Extract the (x, y) coordinate from the center of the cell holding the provided text.  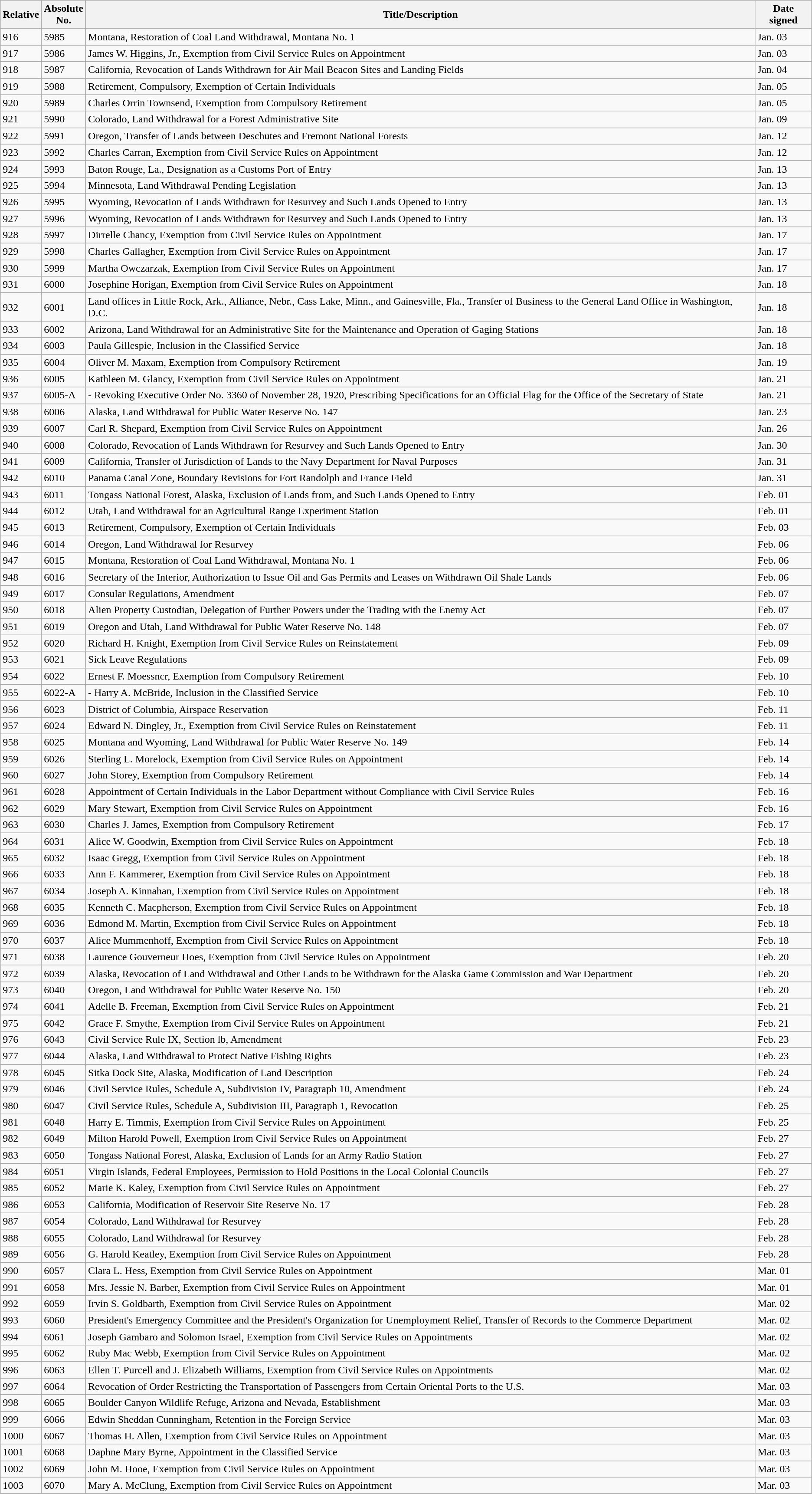
962 (21, 808)
6015 (64, 561)
Edmond M. Martin, Exemption from Civil Service Rules on Appointment (421, 924)
5991 (64, 136)
946 (21, 544)
985 (21, 1188)
6037 (64, 940)
6012 (64, 511)
970 (21, 940)
5992 (64, 152)
Milton Harold Powell, Exemption from Civil Service Rules on Appointment (421, 1139)
Marie K. Kaley, Exemption from Civil Service Rules on Appointment (421, 1188)
986 (21, 1205)
Sterling L. Morelock, Exemption from Civil Service Rules on Appointment (421, 759)
Charles Gallagher, Exemption from Civil Service Rules on Appointment (421, 252)
981 (21, 1122)
Alaska, Land Withdrawal for Public Water Reserve No. 147 (421, 412)
Mary Stewart, Exemption from Civil Service Rules on Appointment (421, 808)
John M. Hooe, Exemption from Civil Service Rules on Appointment (421, 1469)
Montana and Wyoming, Land Withdrawal for Public Water Reserve No. 149 (421, 742)
Colorado, Land Withdrawal for a Forest Administrative Site (421, 119)
Daphne Mary Byrne, Appointment in the Classified Service (421, 1452)
929 (21, 252)
6043 (64, 1040)
984 (21, 1172)
977 (21, 1056)
6004 (64, 362)
917 (21, 53)
6019 (64, 627)
Oliver M. Maxam, Exemption from Compulsory Retirement (421, 362)
919 (21, 86)
6027 (64, 775)
Jan. 19 (783, 362)
957 (21, 726)
6025 (64, 742)
939 (21, 428)
995 (21, 1353)
Secretary of the Interior, Authorization to Issue Oil and Gas Permits and Leases on Withdrawn Oil Shale Lands (421, 577)
Feb. 17 (783, 825)
992 (21, 1304)
6034 (64, 891)
Feb. 03 (783, 528)
965 (21, 858)
Minnesota, Land Withdrawal Pending Legislation (421, 185)
6050 (64, 1155)
Edwin Sheddan Cunningham, Retention in the Foreign Service (421, 1419)
John Storey, Exemption from Compulsory Retirement (421, 775)
6007 (64, 428)
976 (21, 1040)
953 (21, 660)
President's Emergency Committee and the President's Organization for Unemployment Relief, Transfer of Records to the Commerce Department (421, 1320)
6009 (64, 461)
Alaska, Revocation of Land Withdrawal and Other Lands to be Withdrawn for the Alaska Game Commission and War Department (421, 973)
6011 (64, 494)
6003 (64, 346)
6058 (64, 1287)
928 (21, 235)
973 (21, 990)
974 (21, 1006)
6024 (64, 726)
6023 (64, 709)
Alice Mummenhoff, Exemption from Civil Service Rules on Appointment (421, 940)
980 (21, 1106)
924 (21, 169)
District of Columbia, Airspace Reservation (421, 709)
6048 (64, 1122)
California, Revocation of Lands Withdrawn for Air Mail Beacon Sites and Landing Fields (421, 70)
6068 (64, 1452)
6036 (64, 924)
Oregon, Transfer of Lands between Deschutes and Fremont National Forests (421, 136)
Alice W. Goodwin, Exemption from Civil Service Rules on Appointment (421, 841)
994 (21, 1337)
Civil Service Rules, Schedule A, Subdivision III, Paragraph 1, Revocation (421, 1106)
Alien Property Custodian, Delegation of Further Powers under the Trading with the Enemy Act (421, 610)
Carl R. Shepard, Exemption from Civil Service Rules on Appointment (421, 428)
California, Modification of Reservoir Site Reserve No. 17 (421, 1205)
Irvin S. Goldbarth, Exemption from Civil Service Rules on Appointment (421, 1304)
918 (21, 70)
Mary A. McClung, Exemption from Civil Service Rules on Appointment (421, 1485)
Oregon, Land Withdrawal for Resurvey (421, 544)
Civil Service Rule IX, Section lb, Amendment (421, 1040)
967 (21, 891)
936 (21, 379)
Ernest F. Moessncr, Exemption from Compulsory Retirement (421, 676)
922 (21, 136)
Richard H. Knight, Exemption from Civil Service Rules on Reinstatement (421, 643)
932 (21, 307)
Grace F. Smythe, Exemption from Civil Service Rules on Appointment (421, 1023)
6005-A (64, 395)
Martha Owczarzak, Exemption from Civil Service Rules on Appointment (421, 268)
Oregon and Utah, Land Withdrawal for Public Water Reserve No. 148 (421, 627)
6017 (64, 594)
Tongass National Forest, Alaska, Exclusion of Lands from, and Such Lands Opened to Entry (421, 494)
6030 (64, 825)
952 (21, 643)
1002 (21, 1469)
961 (21, 792)
Thomas H. Allen, Exemption from Civil Service Rules on Appointment (421, 1436)
Dirrelle Chancy, Exemption from Civil Service Rules on Appointment (421, 235)
Joseph Gambaro and Solomon Israel, Exemption from Civil Service Rules on Appointments (421, 1337)
6014 (64, 544)
Paula Gillespie, Inclusion in the Classified Service (421, 346)
Harry E. Timmis, Exemption from Civil Service Rules on Appointment (421, 1122)
Sick Leave Regulations (421, 660)
5996 (64, 218)
Jan. 23 (783, 412)
1000 (21, 1436)
6047 (64, 1106)
950 (21, 610)
987 (21, 1221)
6020 (64, 643)
6070 (64, 1485)
Charles Carran, Exemption from Civil Service Rules on Appointment (421, 152)
971 (21, 957)
927 (21, 218)
988 (21, 1238)
Jan. 30 (783, 445)
5985 (64, 37)
6046 (64, 1089)
Appointment of Certain Individuals in the Labor Department without Compliance with Civil Service Rules (421, 792)
Jan. 26 (783, 428)
6067 (64, 1436)
Sitka Dock Site, Alaska, Modification of Land Description (421, 1073)
6051 (64, 1172)
Josephine Horigan, Exemption from Civil Service Rules on Appointment (421, 285)
6005 (64, 379)
943 (21, 494)
Jan. 09 (783, 119)
6054 (64, 1221)
Edward N. Dingley, Jr., Exemption from Civil Service Rules on Reinstatement (421, 726)
6039 (64, 973)
Civil Service Rules, Schedule A, Subdivision IV, Paragraph 10, Amendment (421, 1089)
Tongass National Forest, Alaska, Exclusion of Lands for an Army Radio Station (421, 1155)
6038 (64, 957)
935 (21, 362)
Charles J. James, Exemption from Compulsory Retirement (421, 825)
982 (21, 1139)
954 (21, 676)
968 (21, 907)
6044 (64, 1056)
6006 (64, 412)
Charles Orrin Townsend, Exemption from Compulsory Retirement (421, 103)
Clara L. Hess, Exemption from Civil Service Rules on Appointment (421, 1271)
6056 (64, 1254)
6052 (64, 1188)
6021 (64, 660)
Alaska, Land Withdrawal to Protect Native Fishing Rights (421, 1056)
937 (21, 395)
5989 (64, 103)
Kathleen M. Glancy, Exemption from Civil Service Rules on Appointment (421, 379)
940 (21, 445)
6057 (64, 1271)
983 (21, 1155)
6000 (64, 285)
6045 (64, 1073)
6065 (64, 1403)
Colorado, Revocation of Lands Withdrawn for Resurvey and Such Lands Opened to Entry (421, 445)
6066 (64, 1419)
6001 (64, 307)
6022 (64, 676)
Ann F. Kammerer, Exemption from Civil Service Rules on Appointment (421, 874)
Arizona, Land Withdrawal for an Administrative Site for the Maintenance and Operation of Gaging Stations (421, 329)
Title/Description (421, 15)
6040 (64, 990)
6062 (64, 1353)
Panama Canal Zone, Boundary Revisions for Fort Randolph and France Field (421, 478)
Adelle B. Freeman, Exemption from Civil Service Rules on Appointment (421, 1006)
6069 (64, 1469)
6063 (64, 1370)
6002 (64, 329)
975 (21, 1023)
Date signed (783, 15)
6060 (64, 1320)
999 (21, 1419)
Laurence Gouverneur Hoes, Exemption from Civil Service Rules on Appointment (421, 957)
991 (21, 1287)
6008 (64, 445)
959 (21, 759)
5986 (64, 53)
951 (21, 627)
6029 (64, 808)
6041 (64, 1006)
996 (21, 1370)
6064 (64, 1386)
Virgin Islands, Federal Employees, Permission to Hold Positions in the Local Colonial Councils (421, 1172)
Oregon, Land Withdrawal for Public Water Reserve No. 150 (421, 990)
1001 (21, 1452)
G. Harold Keatley, Exemption from Civil Service Rules on Appointment (421, 1254)
6035 (64, 907)
916 (21, 37)
990 (21, 1271)
931 (21, 285)
972 (21, 973)
6018 (64, 610)
933 (21, 329)
Boulder Canyon Wildlife Refuge, Arizona and Nevada, Establishment (421, 1403)
5988 (64, 86)
- Revoking Executive Order No. 3360 of November 28, 1920, Prescribing Specifications for an Official Flag for the Office of the Secretary of State (421, 395)
998 (21, 1403)
5994 (64, 185)
964 (21, 841)
5998 (64, 252)
Consular Regulations, Amendment (421, 594)
- Harry A. McBride, Inclusion in the Classified Service (421, 693)
993 (21, 1320)
979 (21, 1089)
James W. Higgins, Jr., Exemption from Civil Service Rules on Appointment (421, 53)
920 (21, 103)
997 (21, 1386)
6042 (64, 1023)
5997 (64, 235)
Utah, Land Withdrawal for an Agricultural Range Experiment Station (421, 511)
5990 (64, 119)
978 (21, 1073)
5999 (64, 268)
960 (21, 775)
6026 (64, 759)
6033 (64, 874)
6022-A (64, 693)
949 (21, 594)
6031 (64, 841)
989 (21, 1254)
Ellen T. Purcell and J. Elizabeth Williams, Exemption from Civil Service Rules on Appointments (421, 1370)
Baton Rouge, La., Designation as a Customs Port of Entry (421, 169)
938 (21, 412)
6061 (64, 1337)
1003 (21, 1485)
966 (21, 874)
6032 (64, 858)
5993 (64, 169)
948 (21, 577)
969 (21, 924)
963 (21, 825)
Mrs. Jessie N. Barber, Exemption from Civil Service Rules on Appointment (421, 1287)
Revocation of Order Restricting the Transportation of Passengers from Certain Oriental Ports to the U.S. (421, 1386)
5995 (64, 202)
6016 (64, 577)
942 (21, 478)
926 (21, 202)
Joseph A. Kinnahan, Exemption from Civil Service Rules on Appointment (421, 891)
AbsoluteNo. (64, 15)
923 (21, 152)
956 (21, 709)
925 (21, 185)
Ruby Mac Webb, Exemption from Civil Service Rules on Appointment (421, 1353)
6013 (64, 528)
921 (21, 119)
941 (21, 461)
6010 (64, 478)
958 (21, 742)
955 (21, 693)
930 (21, 268)
944 (21, 511)
934 (21, 346)
947 (21, 561)
Isaac Gregg, Exemption from Civil Service Rules on Appointment (421, 858)
6028 (64, 792)
Kenneth C. Macpherson, Exemption from Civil Service Rules on Appointment (421, 907)
6053 (64, 1205)
6055 (64, 1238)
California, Transfer of Jurisdiction of Lands to the Navy Department for Naval Purposes (421, 461)
945 (21, 528)
6059 (64, 1304)
6049 (64, 1139)
Jan. 04 (783, 70)
Relative (21, 15)
5987 (64, 70)
